Capture the cell that displays the provided text and extract its [x, y] central coordinate. 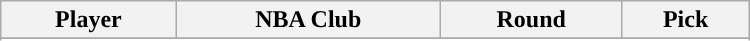
Round [531, 20]
Player [88, 20]
Pick [686, 20]
NBA Club [308, 20]
